Return [x, y] of the center of cell containing provided text 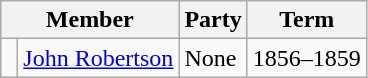
None [213, 58]
1856–1859 [306, 58]
Member [90, 20]
Party [213, 20]
John Robertson [98, 58]
Term [306, 20]
